For the text-containing cell, return its midpoint in [X, Y] coordinate format. 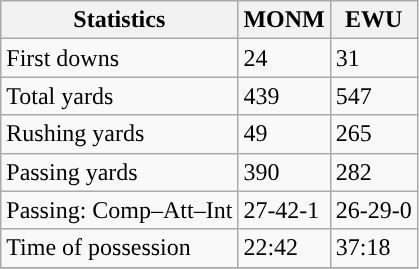
EWU [374, 20]
390 [284, 172]
Statistics [120, 20]
31 [374, 58]
22:42 [284, 248]
26-29-0 [374, 210]
Passing: Comp–Att–Int [120, 210]
27-42-1 [284, 210]
Passing yards [120, 172]
49 [284, 134]
547 [374, 96]
24 [284, 58]
First downs [120, 58]
Total yards [120, 96]
439 [284, 96]
Rushing yards [120, 134]
282 [374, 172]
265 [374, 134]
37:18 [374, 248]
Time of possession [120, 248]
MONM [284, 20]
